Identify which cell holds the provided text, then report its (X, Y) central coordinate. 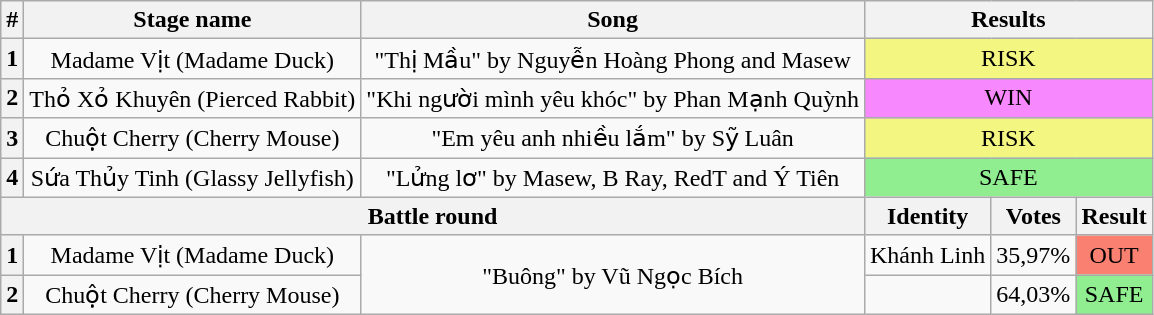
WIN (1008, 98)
64,03% (1034, 295)
Votes (1034, 216)
"Em yêu anh nhiều lắm" by Sỹ Luân (613, 138)
Results (1008, 20)
Thỏ Xỏ Khuyên (Pierced Rabbit) (192, 98)
"Thị Mầu" by Nguyễn Hoàng Phong and Masew (613, 59)
35,97% (1034, 255)
Identity (927, 216)
OUT (1114, 255)
4 (12, 178)
Result (1114, 216)
"Khi người mình yêu khóc" by Phan Mạnh Quỳnh (613, 98)
"Buông" by Vũ Ngọc Bích (613, 274)
"Lửng lơ" by Masew, B Ray, RedT and Ý Tiên (613, 178)
Stage name (192, 20)
Song (613, 20)
Battle round (433, 216)
Khánh Linh (927, 255)
3 (12, 138)
Sứa Thủy Tinh (Glassy Jellyfish) (192, 178)
# (12, 20)
